Find where the given text appears and provide that cell's center as [X, Y] coordinate. 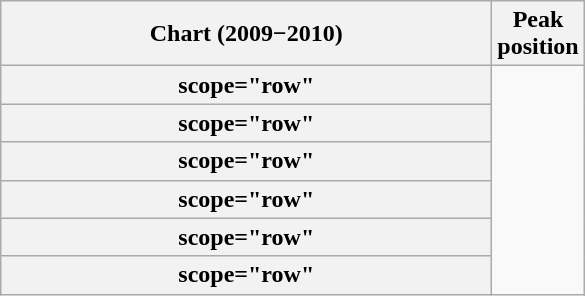
Peakposition [538, 34]
Chart (2009−2010) [246, 34]
